Detect which cell encompasses the target text, then output its [X, Y] center coordinate. 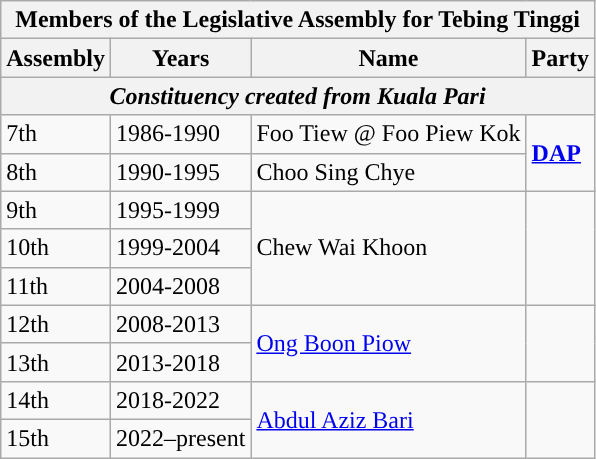
2008-2013 [180, 324]
2018-2022 [180, 400]
Members of the Legislative Assembly for Tebing Tinggi [298, 20]
Foo Tiew @ Foo Piew Kok [388, 134]
7th [56, 134]
Chew Wai Khoon [388, 248]
10th [56, 248]
1999-2004 [180, 248]
Abdul Aziz Bari [388, 419]
Choo Sing Chye [388, 172]
Ong Boon Piow [388, 343]
14th [56, 400]
Name [388, 58]
1990-1995 [180, 172]
Years [180, 58]
15th [56, 438]
11th [56, 286]
Constituency created from Kuala Pari [298, 96]
Party [560, 58]
DAP [560, 153]
9th [56, 210]
2004-2008 [180, 286]
2022–present [180, 438]
1995-1999 [180, 210]
1986-1990 [180, 134]
12th [56, 324]
13th [56, 362]
2013-2018 [180, 362]
Assembly [56, 58]
8th [56, 172]
